Return the (X, Y) coordinate for the center point of the cell that contains the specified text.  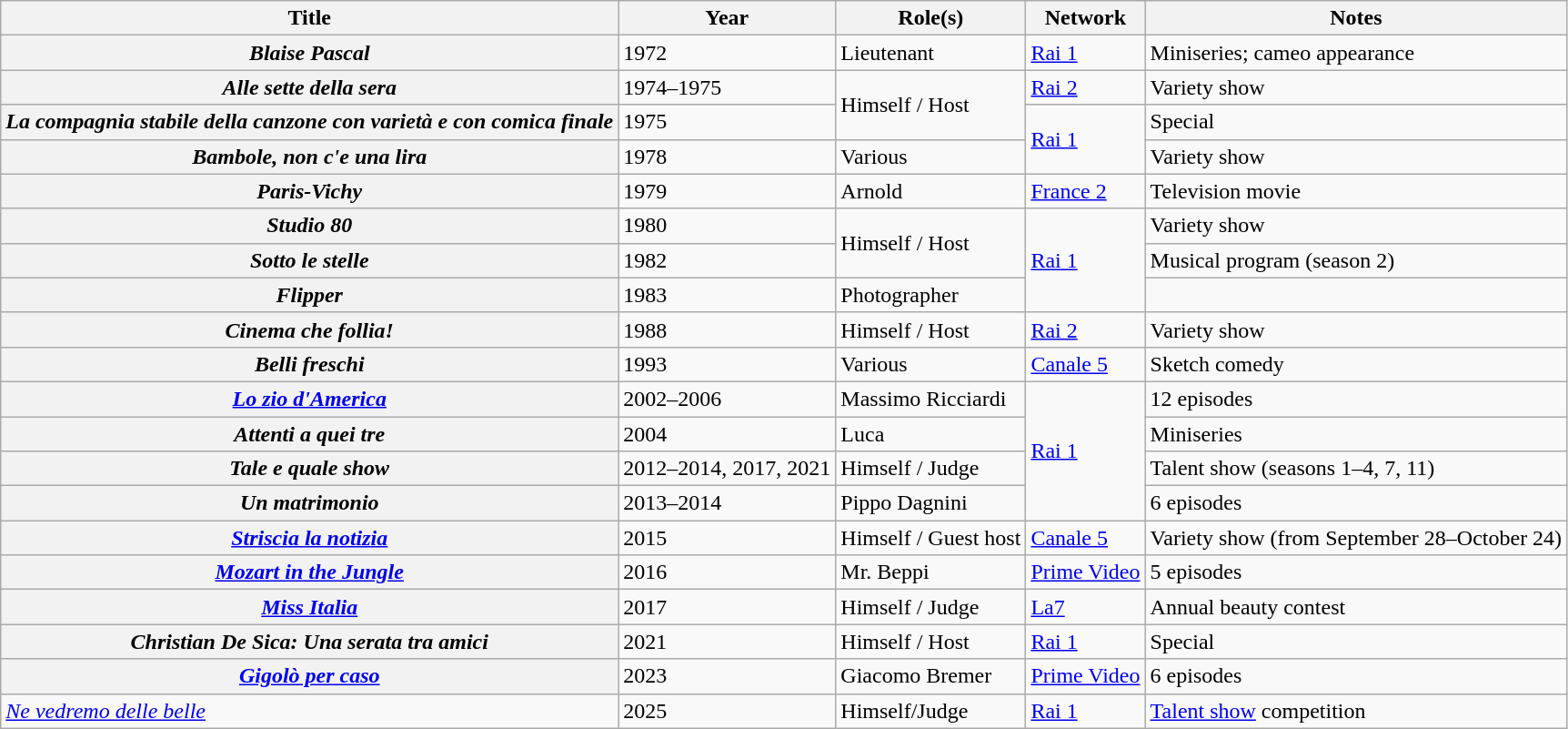
2025 (728, 711)
1979 (728, 191)
1978 (728, 157)
Tale e quale show (309, 469)
2016 (728, 572)
Paris-Vichy (309, 191)
Luca (931, 434)
Christian De Sica: Una serata tra amici (309, 642)
Gigolò per caso (309, 676)
2023 (728, 676)
1988 (728, 329)
Variety show (from September 28–October 24) (1356, 538)
Lieutenant (931, 53)
Flipper (309, 295)
Role(s) (931, 18)
Alle sette della sera (309, 87)
Belli freschi (309, 364)
Photographer (931, 295)
2012–2014, 2017, 2021 (728, 469)
Striscia la notizia (309, 538)
Un matrimonio (309, 503)
Studio 80 (309, 226)
La compagnia stabile della canzone con varietà e con comica finale (309, 122)
Miniseries (1356, 434)
1980 (728, 226)
1993 (728, 364)
5 episodes (1356, 572)
Annual beauty contest (1356, 607)
Cinema che follia! (309, 329)
2004 (728, 434)
1975 (728, 122)
1983 (728, 295)
Talent show (seasons 1–4, 7, 11) (1356, 469)
Ne vedremo delle belle (309, 711)
Blaise Pascal (309, 53)
Lo zio d'America (309, 399)
1974–1975 (728, 87)
Himself / Guest host (931, 538)
Notes (1356, 18)
Musical program (season 2) (1356, 260)
France 2 (1086, 191)
2002–2006 (728, 399)
2013–2014 (728, 503)
Sotto le stelle (309, 260)
Title (309, 18)
Mozart in the Jungle (309, 572)
Miniseries; cameo appearance (1356, 53)
Year (728, 18)
2015 (728, 538)
Arnold (931, 191)
2021 (728, 642)
Television movie (1356, 191)
Mr. Beppi (931, 572)
1982 (728, 260)
Giacomo Bremer (931, 676)
12 episodes (1356, 399)
Miss Italia (309, 607)
Himself/Judge (931, 711)
1972 (728, 53)
Bambole, non c'e una lira (309, 157)
2017 (728, 607)
Attenti a quei tre (309, 434)
Talent show competition (1356, 711)
Pippo Dagnini (931, 503)
Network (1086, 18)
La7 (1086, 607)
Sketch comedy (1356, 364)
Massimo Ricciardi (931, 399)
